Extract the [X, Y] coordinate from the center of the cell holding the provided text.  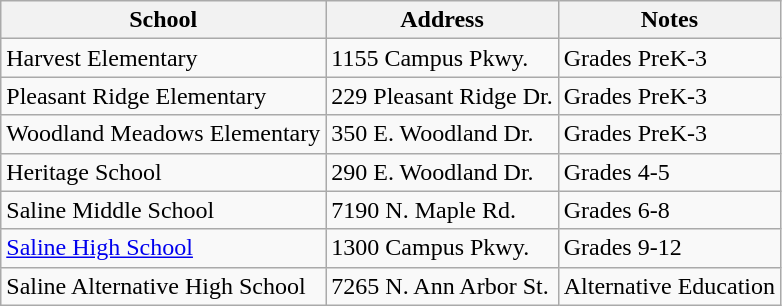
290 E. Woodland Dr. [442, 172]
350 E. Woodland Dr. [442, 134]
Notes [669, 20]
1300 Campus Pkwy. [442, 248]
Address [442, 20]
Pleasant Ridge Elementary [164, 96]
School [164, 20]
Saline Alternative High School [164, 286]
Woodland Meadows Elementary [164, 134]
7190 N. Maple Rd. [442, 210]
Grades 6-8 [669, 210]
Grades 4-5 [669, 172]
7265 N. Ann Arbor St. [442, 286]
Heritage School [164, 172]
229 Pleasant Ridge Dr. [442, 96]
Saline Middle School [164, 210]
Alternative Education [669, 286]
Grades 9-12 [669, 248]
Saline High School [164, 248]
Harvest Elementary [164, 58]
1155 Campus Pkwy. [442, 58]
